Return the [x, y] coordinate for the center point of the cell that contains the specified text.  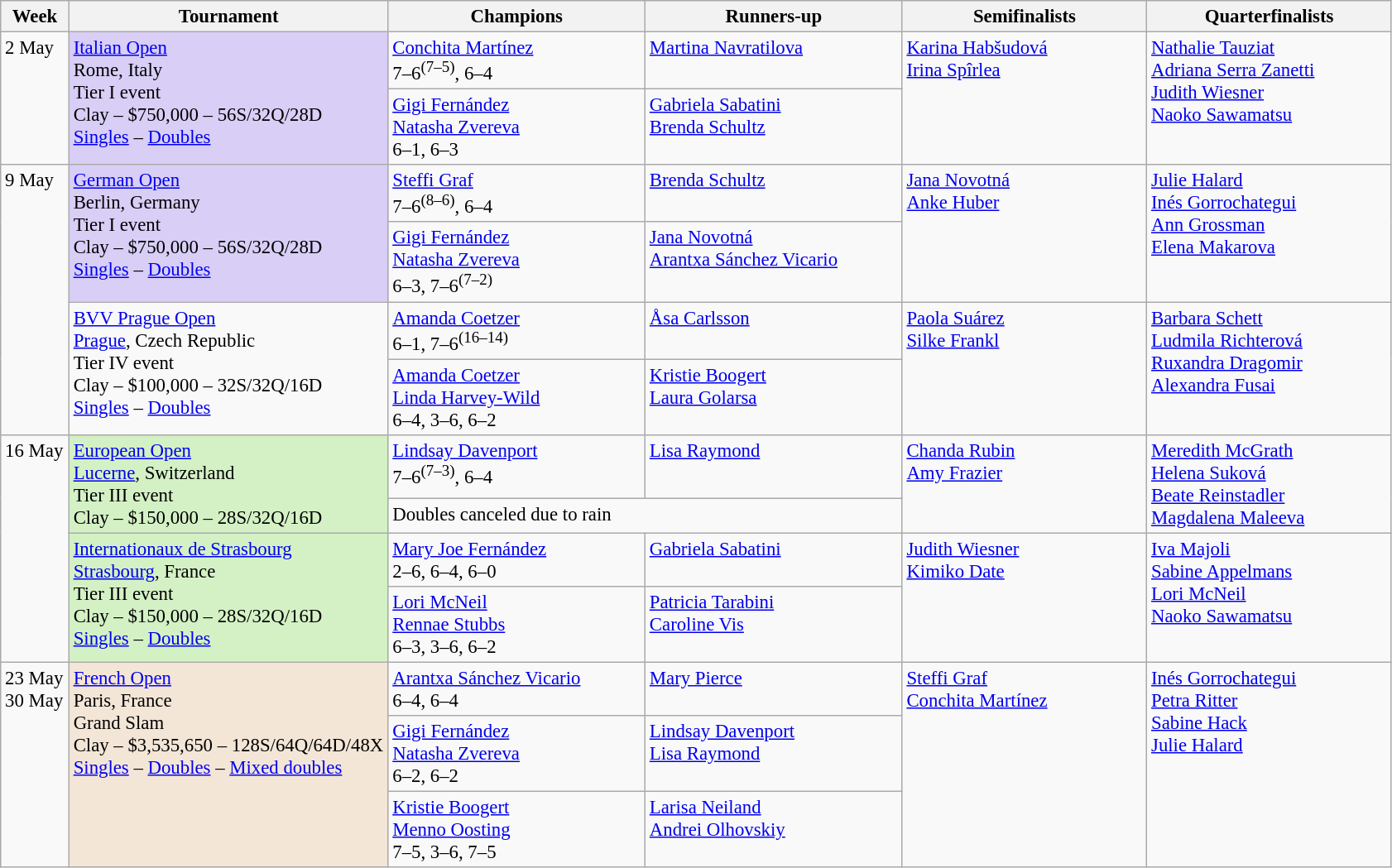
Mary Pierce [775, 688]
Inés Gorrochategui Petra Ritter Sabine Hack Julie Halard [1270, 765]
Gigi Fernández Natasha Zvereva 6–1, 6–3 [516, 127]
Iva Majoli Sabine Appelmans Lori McNeil Naoko Sawamatsu [1270, 597]
Amanda Coetzer6–1, 7–6(16–14) [516, 331]
23 May30 May [35, 765]
Italian Open Rome, ItalyTier I eventClay – $750,000 – 56S/32Q/28D Singles – Doubles [228, 99]
Martina Navratilova [775, 61]
Arantxa Sánchez Vicario6–4, 6–4 [516, 688]
Barbara Schett Ludmila Richterová Ruxandra Dragomir Alexandra Fusai [1270, 369]
Jana Novotná Arantxa Sánchez Vicario [775, 261]
Lisa Raymond [775, 467]
Tournament [228, 17]
Gigi Fernández Natasha Zvereva 6–2, 6–2 [516, 754]
Kristie Boogert Laura Golarsa [775, 397]
Gabriela Sabatini [775, 559]
Jana Novotná Anke Huber [1025, 233]
Steffi Graf7–6(8–6), 6–4 [516, 194]
Meredith McGrath Helena Suková Beate Reinstadler Magdalena Maleeva [1270, 483]
Karina Habšudová Irina Spîrlea [1025, 99]
European Open Lucerne, SwitzerlandTier III eventClay – $150,000 – 28S/32Q/16D [228, 483]
Chanda Rubin Amy Frazier [1025, 483]
Lindsay Davenport7–6(7–3), 6–4 [516, 467]
Runners-up [775, 17]
Lori McNeil Rennae Stubbs 6–3, 3–6, 6–2 [516, 625]
Paola Suárez Silke Frankl [1025, 369]
Larisa Neiland Andrei Olhovskiy [775, 829]
Conchita Martínez7–6(7–5), 6–4 [516, 61]
Internationaux de Strasbourg Strasbourg, FranceTier III eventClay – $150,000 – 28S/32Q/16D Singles – Doubles [228, 597]
BVV Prague OpenPrague, Czech RepublicTier IV eventClay – $100,000 – 32S/32Q/16D Singles – Doubles [228, 369]
Patricia Tarabini Caroline Vis [775, 625]
Gigi Fernández Natasha Zvereva 6–3, 7–6(7–2) [516, 261]
9 May [35, 300]
Judith Wiesner Kimiko Date [1025, 597]
Brenda Schultz [775, 194]
16 May [35, 548]
Gabriela Sabatini Brenda Schultz [775, 127]
Lindsay Davenport Lisa Raymond [775, 754]
Doubles canceled due to rain [646, 516]
Steffi Graf Conchita Martínez [1025, 765]
German Open Berlin, GermanyTier I eventClay – $750,000 – 56S/32Q/28D Singles – Doubles [228, 233]
French Open Paris, FranceGrand Slam Clay – $3,535,650 – 128S/64Q/64D/48XSingles – Doubles – Mixed doubles [228, 765]
Nathalie Tauziat Adriana Serra Zanetti Judith Wiesner Naoko Sawamatsu [1270, 99]
Mary Joe Fernández2–6, 6–4, 6–0 [516, 559]
Åsa Carlsson [775, 331]
Julie Halard Inés Gorrochategui Ann Grossman Elena Makarova [1270, 233]
Semifinalists [1025, 17]
Champions [516, 17]
Kristie Boogert Menno Oosting 7–5, 3–6, 7–5 [516, 829]
Week [35, 17]
Amanda Coetzer Linda Harvey-Wild 6–4, 3–6, 6–2 [516, 397]
2 May [35, 99]
Quarterfinalists [1270, 17]
